Capture the cell that displays the provided text and extract its [x, y] central coordinate. 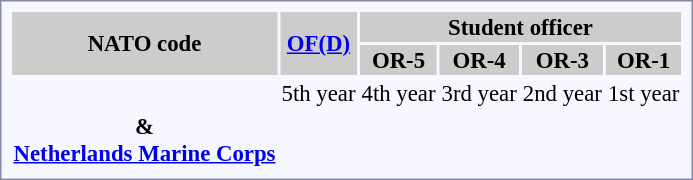
OR-3 [562, 60]
1st year [643, 93]
OR-1 [643, 60]
3rd year [479, 93]
4th year [398, 93]
OF(D) [318, 44]
NATO code [144, 44]
OR-5 [398, 60]
OR-4 [479, 60]
Student officer [520, 27]
2nd year [562, 93]
&Netherlands Marine Corps [144, 140]
5th year [318, 93]
